Identify which cell holds the provided text, then report its [X, Y] central coordinate. 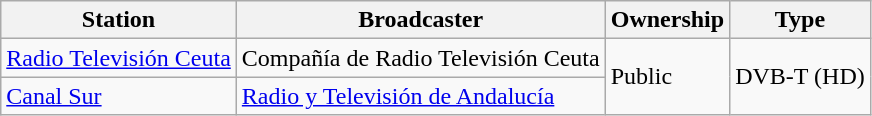
Type [800, 20]
Radio Televisión Ceuta [119, 58]
Ownership [667, 20]
Compañía de Radio Televisión Ceuta [420, 58]
Station [119, 20]
DVB-T (HD) [800, 77]
Public [667, 77]
Canal Sur [119, 96]
Broadcaster [420, 20]
Radio y Televisión de Andalucía [420, 96]
